Find where the given text appears and provide that cell's center as [X, Y] coordinate. 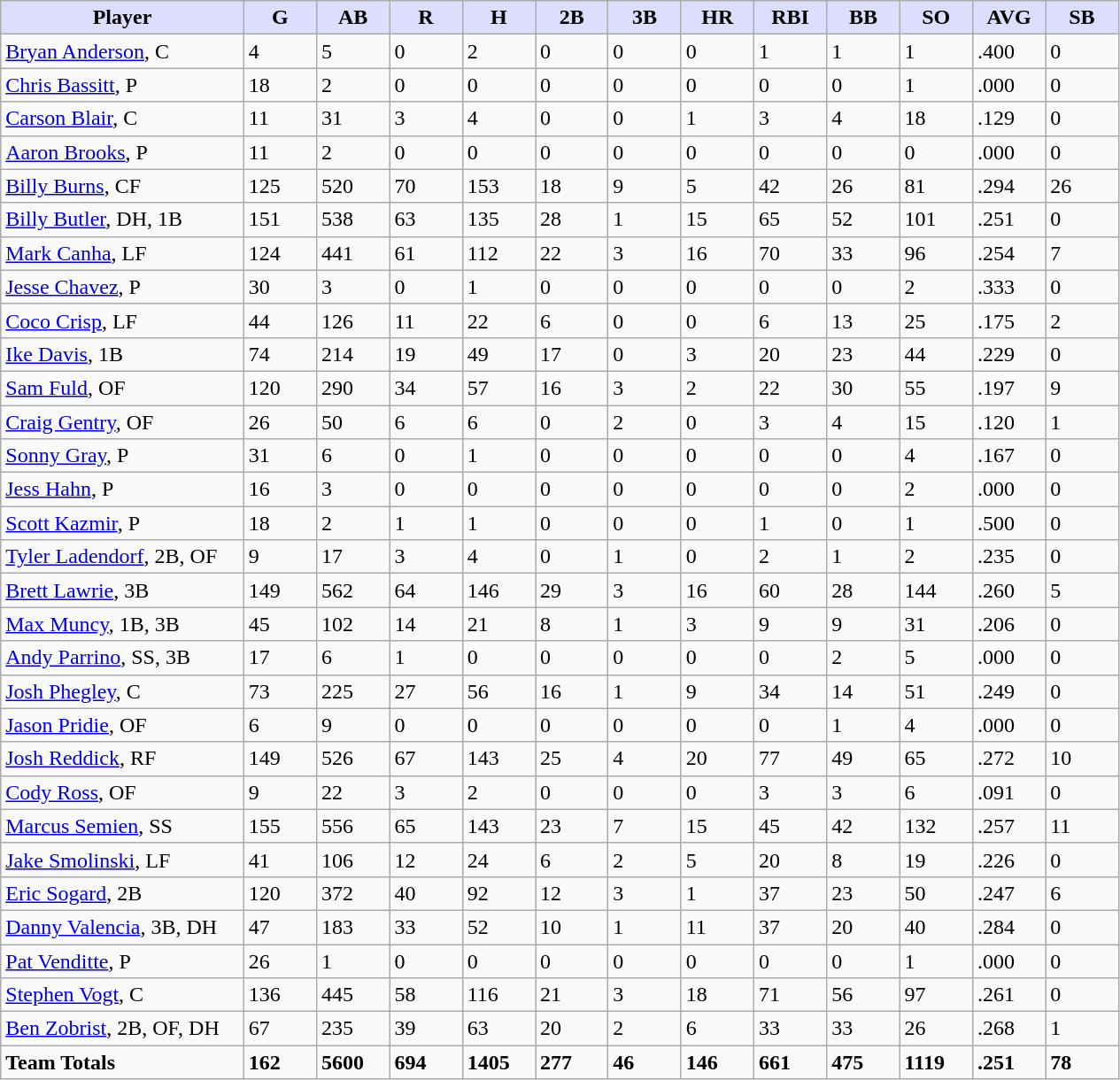
235 [353, 1029]
136 [280, 995]
.120 [1008, 422]
2B [571, 18]
132 [936, 826]
Pat Venditte, P [122, 960]
214 [353, 354]
.226 [1008, 860]
Craig Gentry, OF [122, 422]
RBI [790, 18]
441 [353, 253]
526 [353, 759]
556 [353, 826]
.254 [1008, 253]
135 [498, 220]
Tyler Ladendorf, 2B, OF [122, 557]
Sonny Gray, P [122, 456]
Jason Pridie, OF [122, 725]
112 [498, 253]
153 [498, 186]
538 [353, 220]
27 [426, 691]
73 [280, 691]
71 [790, 995]
24 [498, 860]
R [426, 18]
.229 [1008, 354]
Aaron Brooks, P [122, 152]
Ben Zobrist, 2B, OF, DH [122, 1029]
92 [498, 893]
101 [936, 220]
47 [280, 927]
1119 [936, 1062]
3B [645, 18]
475 [863, 1062]
.235 [1008, 557]
Brett Lawrie, 3B [122, 590]
520 [353, 186]
29 [571, 590]
Carson Blair, C [122, 119]
96 [936, 253]
Player [122, 18]
64 [426, 590]
125 [280, 186]
Jess Hahn, P [122, 490]
Bryan Anderson, C [122, 51]
155 [280, 826]
.261 [1008, 995]
1405 [498, 1062]
.175 [1008, 320]
.257 [1008, 826]
AB [353, 18]
SO [936, 18]
51 [936, 691]
106 [353, 860]
BB [863, 18]
60 [790, 590]
Chris Bassitt, P [122, 85]
116 [498, 995]
Jesse Chavez, P [122, 287]
.500 [1008, 523]
Billy Burns, CF [122, 186]
372 [353, 893]
39 [426, 1029]
41 [280, 860]
97 [936, 995]
Mark Canha, LF [122, 253]
162 [280, 1062]
290 [353, 388]
.167 [1008, 456]
.091 [1008, 792]
151 [280, 220]
Sam Fuld, OF [122, 388]
5600 [353, 1062]
.247 [1008, 893]
G [280, 18]
144 [936, 590]
102 [353, 624]
46 [645, 1062]
126 [353, 320]
.272 [1008, 759]
.333 [1008, 287]
.206 [1008, 624]
Danny Valencia, 3B, DH [122, 927]
183 [353, 927]
58 [426, 995]
81 [936, 186]
57 [498, 388]
74 [280, 354]
AVG [1008, 18]
Josh Reddick, RF [122, 759]
HR [717, 18]
Marcus Semien, SS [122, 826]
SB [1082, 18]
Max Muncy, 1B, 3B [122, 624]
61 [426, 253]
Josh Phegley, C [122, 691]
694 [426, 1062]
.268 [1008, 1029]
661 [790, 1062]
562 [353, 590]
.284 [1008, 927]
.197 [1008, 388]
Andy Parrino, SS, 3B [122, 658]
.294 [1008, 186]
445 [353, 995]
55 [936, 388]
277 [571, 1062]
.400 [1008, 51]
78 [1082, 1062]
124 [280, 253]
Team Totals [122, 1062]
Cody Ross, OF [122, 792]
225 [353, 691]
Eric Sogard, 2B [122, 893]
.260 [1008, 590]
13 [863, 320]
.249 [1008, 691]
H [498, 18]
Ike Davis, 1B [122, 354]
Scott Kazmir, P [122, 523]
77 [790, 759]
Jake Smolinski, LF [122, 860]
Billy Butler, DH, 1B [122, 220]
Coco Crisp, LF [122, 320]
Stephen Vogt, C [122, 995]
.129 [1008, 119]
